Output the (X, Y) coordinate of the center of the cell containing the given text.  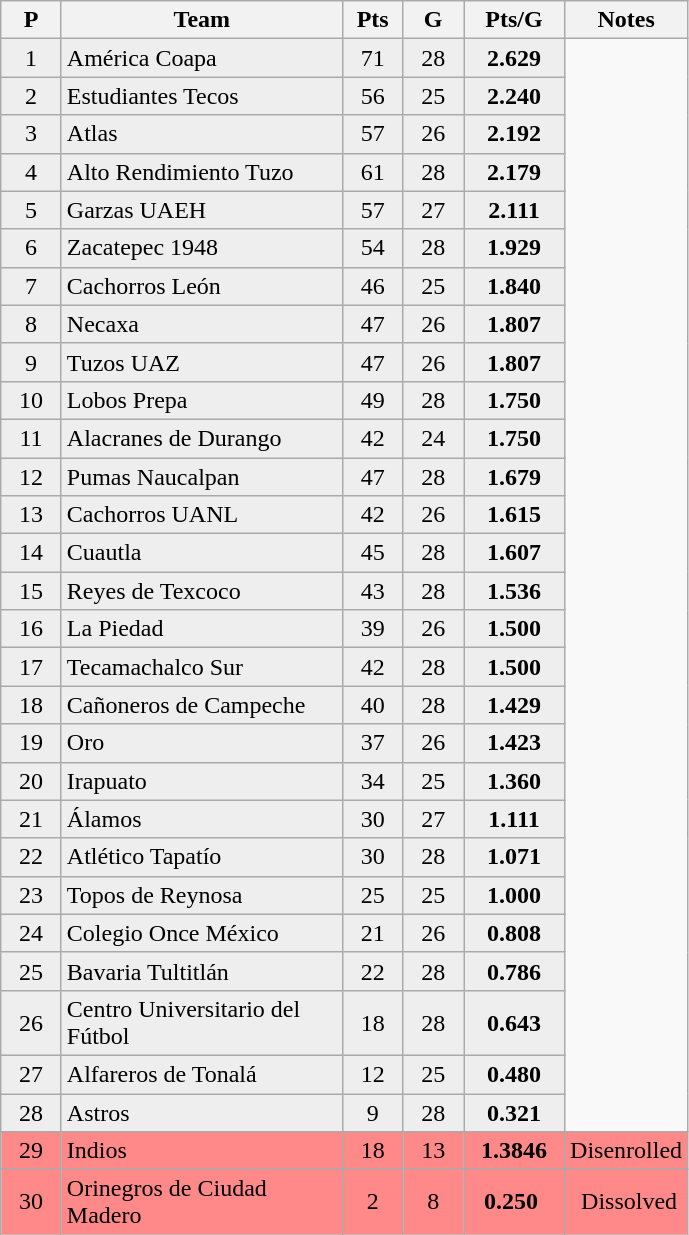
2.179 (514, 172)
Cuautla (202, 553)
1 (32, 58)
Reyes de Texcoco (202, 591)
5 (32, 210)
Disenrolled (626, 1151)
46 (372, 286)
2.192 (514, 134)
1.3846 (514, 1151)
11 (32, 438)
Pts (372, 20)
2.111 (514, 210)
Cañoneros de Campeche (202, 705)
Alto Rendimiento Tuzo (202, 172)
0.480 (514, 1074)
Álamos (202, 819)
P (32, 20)
14 (32, 553)
Garzas UAEH (202, 210)
América Coapa (202, 58)
1.429 (514, 705)
45 (372, 553)
71 (372, 58)
Alfareros de Tonalá (202, 1074)
1.111 (514, 819)
1.000 (514, 895)
0.786 (514, 971)
Zacatepec 1948 (202, 248)
Colegio Once México (202, 933)
Tuzos UAZ (202, 362)
1.615 (514, 515)
Cachorros UANL (202, 515)
0.808 (514, 933)
Irapuato (202, 781)
7 (32, 286)
56 (372, 96)
2.629 (514, 58)
G (434, 20)
6 (32, 248)
15 (32, 591)
1.071 (514, 857)
0.250 (514, 1202)
Lobos Prepa (202, 400)
Astros (202, 1113)
19 (32, 743)
3 (32, 134)
Atlas (202, 134)
1.536 (514, 591)
Estudiantes Tecos (202, 96)
1.607 (514, 553)
Pts/G (514, 20)
0.321 (514, 1113)
23 (32, 895)
Tecamachalco Sur (202, 667)
0.643 (514, 1022)
17 (32, 667)
Cachorros León (202, 286)
Notes (626, 20)
49 (372, 400)
43 (372, 591)
Necaxa (202, 324)
Dissolved (626, 1202)
Topos de Reynosa (202, 895)
Centro Universitario del Fútbol (202, 1022)
Indios (202, 1151)
Pumas Naucalpan (202, 477)
Orinegros de Ciudad Madero (202, 1202)
1.679 (514, 477)
20 (32, 781)
54 (372, 248)
61 (372, 172)
1.840 (514, 286)
29 (32, 1151)
Atlético Tapatío (202, 857)
34 (372, 781)
Bavaria Tultitlán (202, 971)
40 (372, 705)
Alacranes de Durango (202, 438)
4 (32, 172)
1.423 (514, 743)
2.240 (514, 96)
16 (32, 629)
1.929 (514, 248)
39 (372, 629)
37 (372, 743)
Team (202, 20)
10 (32, 400)
La Piedad (202, 629)
1.360 (514, 781)
Oro (202, 743)
